Output the [X, Y] coordinate of the center of the cell containing the given text.  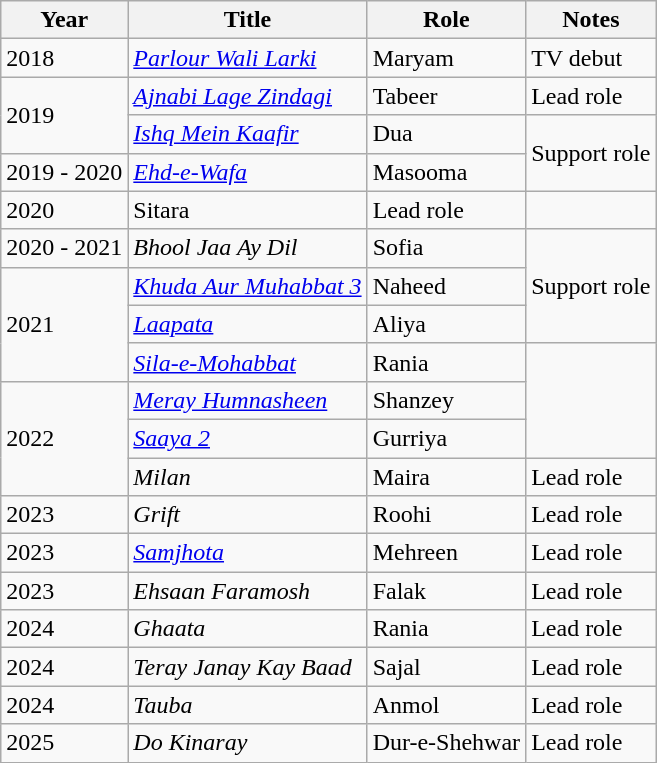
Sitara [248, 210]
2019 [64, 115]
Tauba [248, 705]
Anmol [446, 705]
Aliya [446, 324]
Role [446, 20]
Khuda Aur Muhabbat 3 [248, 286]
2022 [64, 438]
2018 [64, 58]
Grift [248, 515]
Saaya 2 [248, 438]
Bhool Jaa Ay Dil [248, 248]
Milan [248, 477]
Samjhota [248, 553]
2019 - 2020 [64, 172]
2021 [64, 324]
Teray Janay Kay Baad [248, 667]
Title [248, 20]
Roohi [446, 515]
Meray Humnasheen [248, 400]
Ehsaan Faramosh [248, 591]
Sofia [446, 248]
Laapata [248, 324]
Mehreen [446, 553]
TV debut [591, 58]
2025 [64, 743]
2020 [64, 210]
Maryam [446, 58]
Notes [591, 20]
Ghaata [248, 629]
Gurriya [446, 438]
Year [64, 20]
Sajal [446, 667]
Shanzey [446, 400]
Tabeer [446, 96]
Falak [446, 591]
Naheed [446, 286]
Sila-e-Mohabbat [248, 362]
Ishq Mein Kaafir [248, 134]
Maira [446, 477]
Ehd-e-Wafa [248, 172]
Ajnabi Lage Zindagi [248, 96]
Dur-e-Shehwar [446, 743]
Do Kinaray [248, 743]
Parlour Wali Larki [248, 58]
Masooma [446, 172]
2020 - 2021 [64, 248]
Dua [446, 134]
